From the cell containing the given text, extract its center point as [X, Y] coordinate. 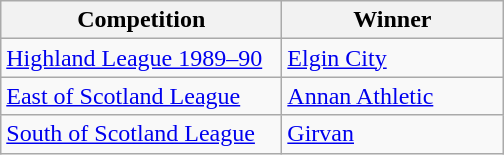
Highland League 1989–90 [142, 58]
South of Scotland League [142, 134]
Winner [392, 20]
Elgin City [392, 58]
Girvan [392, 134]
Competition [142, 20]
East of Scotland League [142, 96]
Annan Athletic [392, 96]
